Find where the given text appears and provide that cell's center as (x, y) coordinate. 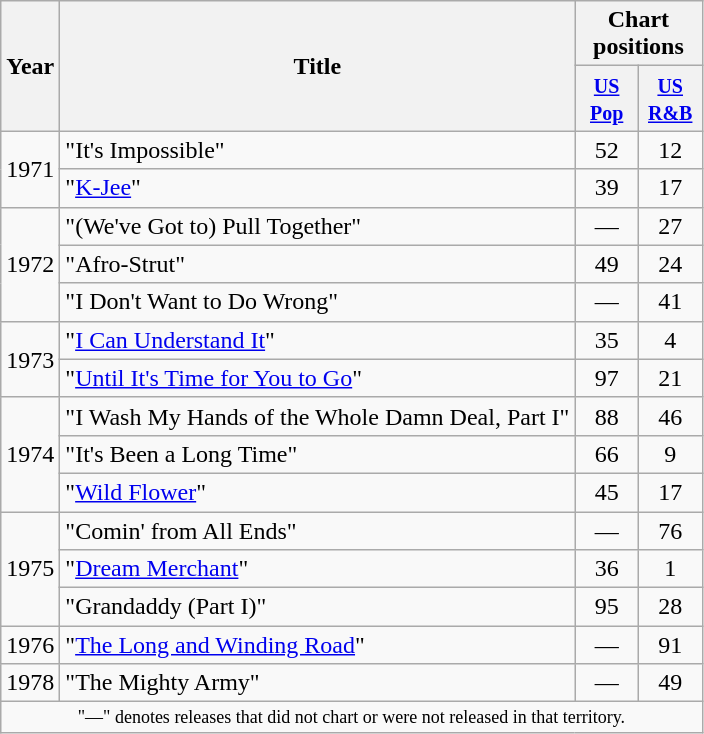
28 (670, 607)
36 (607, 569)
"Wild Flower" (318, 492)
9 (670, 454)
US R&B (670, 98)
"Until It's Time for You to Go" (318, 378)
"I Wash My Hands of the Whole Damn Deal, Part I" (318, 416)
"—" denotes releases that did not chart or were not released in that territory. (352, 718)
88 (607, 416)
"Dream Merchant" (318, 569)
12 (670, 150)
1972 (30, 264)
91 (670, 645)
US Pop (607, 98)
97 (607, 378)
"It's Impossible" (318, 150)
1978 (30, 683)
"The Mighty Army" (318, 683)
1974 (30, 454)
1 (670, 569)
46 (670, 416)
66 (607, 454)
95 (607, 607)
"I Can Understand It" (318, 340)
Year (30, 66)
76 (670, 531)
27 (670, 226)
Chart positions (638, 34)
21 (670, 378)
"It's Been a Long Time" (318, 454)
"I Don't Want to Do Wrong" (318, 302)
"The Long and Winding Road" (318, 645)
"K-Jee" (318, 188)
"Grandaddy (Part I)" (318, 607)
45 (607, 492)
41 (670, 302)
"Afro-Strut" (318, 264)
39 (607, 188)
"(We've Got to) Pull Together" (318, 226)
1975 (30, 569)
52 (607, 150)
24 (670, 264)
1971 (30, 169)
Title (318, 66)
35 (607, 340)
1973 (30, 359)
4 (670, 340)
1976 (30, 645)
"Comin' from All Ends" (318, 531)
